Identify which cell holds the provided text, then report its (X, Y) central coordinate. 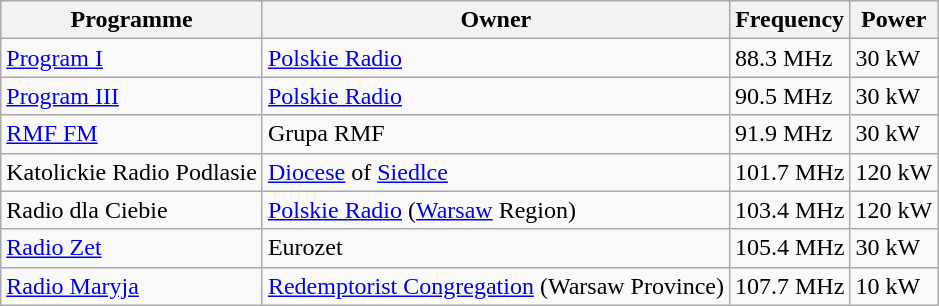
88.3 MHz (789, 58)
Radio dla Ciebie (132, 210)
107.7 MHz (789, 286)
Diocese of Siedlce (496, 172)
Radio Zet (132, 248)
Katolickie Radio Podlasie (132, 172)
101.7 MHz (789, 172)
103.4 MHz (789, 210)
90.5 MHz (789, 96)
91.9 MHz (789, 134)
Frequency (789, 20)
Polskie Radio (Warsaw Region) (496, 210)
Program III (132, 96)
Radio Maryja (132, 286)
10 kW (894, 286)
Eurozet (496, 248)
RMF FM (132, 134)
Redemptorist Congregation (Warsaw Province) (496, 286)
105.4 MHz (789, 248)
Owner (496, 20)
Grupa RMF (496, 134)
Programme (132, 20)
Program I (132, 58)
Power (894, 20)
